Capture the cell that displays the provided text and extract its (x, y) central coordinate. 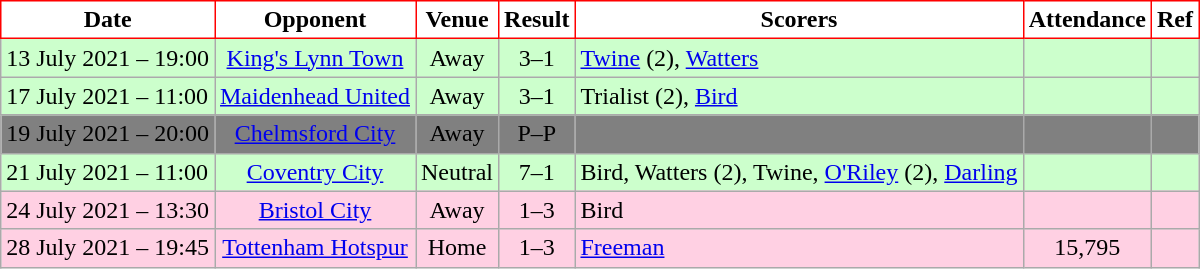
Coventry City (314, 172)
Scorers (799, 20)
Home (458, 248)
Attendance (1087, 20)
13 July 2021 – 19:00 (108, 58)
Neutral (458, 172)
Venue (458, 20)
Opponent (314, 20)
King's Lynn Town (314, 58)
19 July 2021 – 20:00 (108, 134)
Chelmsford City (314, 134)
Ref (1174, 20)
Maidenhead United (314, 96)
Bristol City (314, 210)
Date (108, 20)
21 July 2021 – 11:00 (108, 172)
Tottenham Hotspur (314, 248)
Twine (2), Watters (799, 58)
28 July 2021 – 19:45 (108, 248)
7–1 (537, 172)
24 July 2021 – 13:30 (108, 210)
Bird, Watters (2), Twine, O'Riley (2), Darling (799, 172)
Trialist (2), Bird (799, 96)
Freeman (799, 248)
17 July 2021 – 11:00 (108, 96)
Result (537, 20)
P–P (537, 134)
Bird (799, 210)
15,795 (1087, 248)
